Determine the (x, y) coordinate at the center of the cell enclosing the given text.  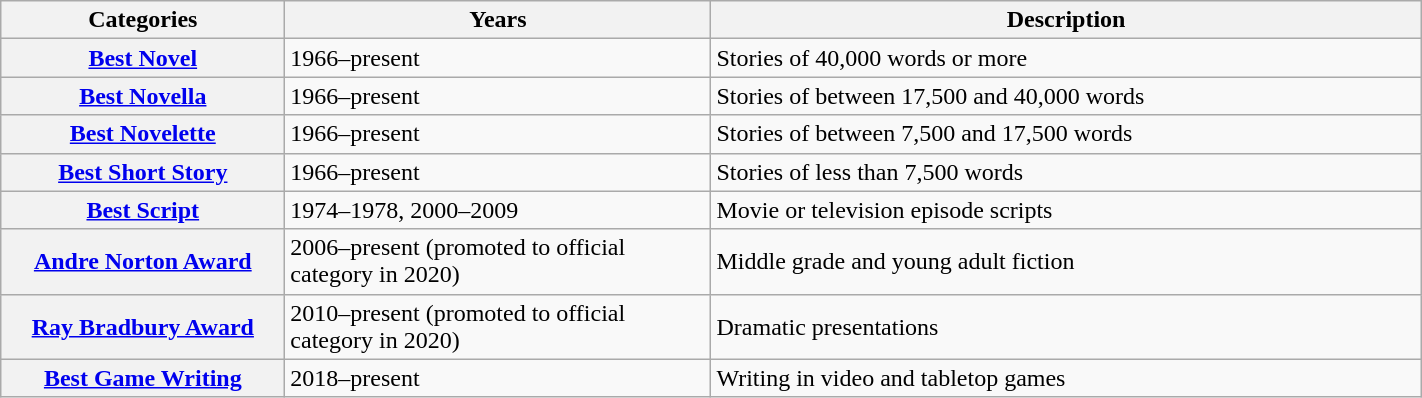
Stories of less than 7,500 words (1066, 172)
Ray Bradbury Award (143, 326)
Stories of 40,000 words or more (1066, 58)
Middle grade and young adult fiction (1066, 262)
2018–present (498, 378)
Years (498, 20)
Best Novella (143, 96)
Best Script (143, 210)
Dramatic presentations (1066, 326)
Description (1066, 20)
Best Novel (143, 58)
Writing in video and tabletop games (1066, 378)
Andre Norton Award (143, 262)
Best Game Writing (143, 378)
Best Novelette (143, 134)
Best Short Story (143, 172)
1974–1978, 2000–2009 (498, 210)
Stories of between 7,500 and 17,500 words (1066, 134)
2006–present (promoted to official category in 2020) (498, 262)
Movie or television episode scripts (1066, 210)
Categories (143, 20)
2010–present (promoted to official category in 2020) (498, 326)
Stories of between 17,500 and 40,000 words (1066, 96)
